Scan for the cell matching the given text and deliver its [X, Y] coordinate at center. 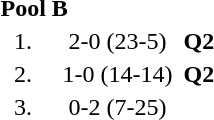
2-0 (23-5) [118, 41]
1-0 (14-14) [118, 74]
